For the text-containing cell, return its midpoint in [x, y] coordinate format. 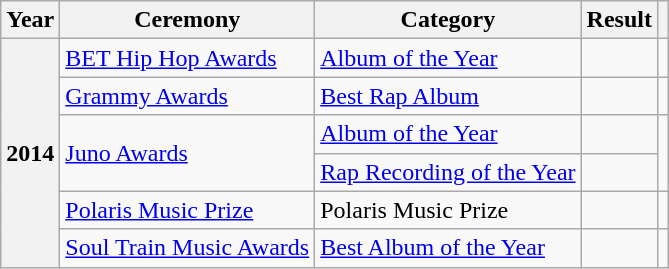
Soul Train Music Awards [188, 248]
Juno Awards [188, 153]
Year [30, 20]
Result [619, 20]
Ceremony [188, 20]
BET Hip Hop Awards [188, 58]
Rap Recording of the Year [448, 172]
2014 [30, 153]
Grammy Awards [188, 96]
Best Rap Album [448, 96]
Best Album of the Year [448, 248]
Category [448, 20]
